Capture the cell that displays the provided text and extract its [X, Y] central coordinate. 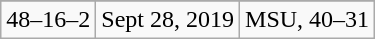
Sept 28, 2019 [168, 20]
MSU, 40–31 [308, 20]
48–16–2 [48, 20]
